From the cell containing the given text, extract its center point as [x, y] coordinate. 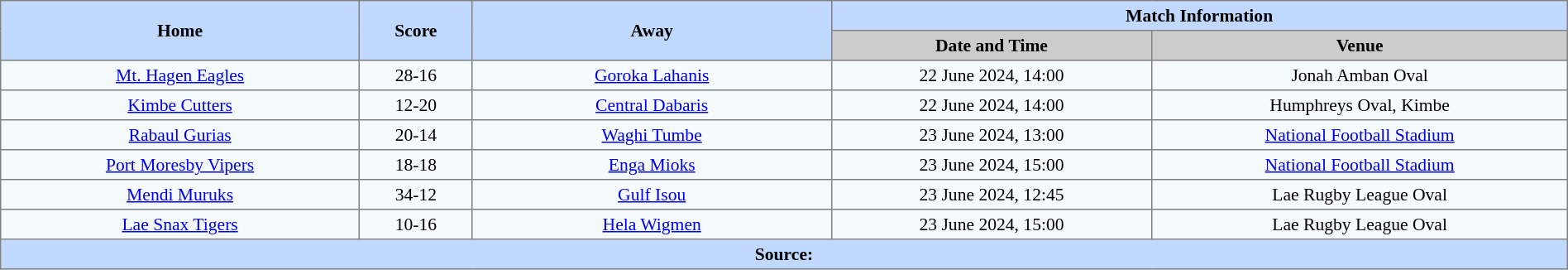
Kimbe Cutters [180, 105]
Rabaul Gurias [180, 135]
Enga Mioks [652, 165]
12-20 [415, 105]
Jonah Amban Oval [1360, 75]
Score [415, 31]
28-16 [415, 75]
Venue [1360, 46]
Source: [784, 254]
Hela Wigmen [652, 224]
18-18 [415, 165]
Away [652, 31]
Waghi Tumbe [652, 135]
Port Moresby Vipers [180, 165]
34-12 [415, 195]
20-14 [415, 135]
Date and Time [992, 46]
23 June 2024, 13:00 [992, 135]
Central Dabaris [652, 105]
Lae Snax Tigers [180, 224]
10-16 [415, 224]
Match Information [1199, 16]
23 June 2024, 12:45 [992, 195]
Mt. Hagen Eagles [180, 75]
Home [180, 31]
Mendi Muruks [180, 195]
Humphreys Oval, Kimbe [1360, 105]
Goroka Lahanis [652, 75]
Gulf Isou [652, 195]
